Find where the given text appears and provide that cell's center as [x, y] coordinate. 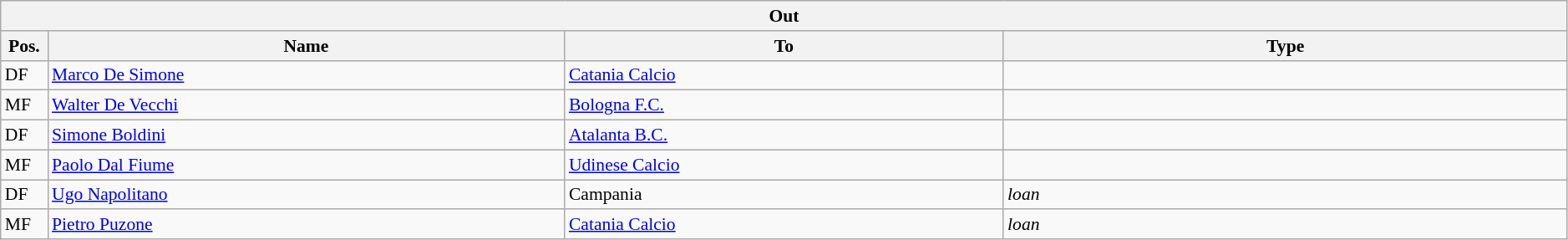
Pietro Puzone [306, 225]
Campania [784, 195]
Udinese Calcio [784, 165]
Walter De Vecchi [306, 105]
Name [306, 46]
Marco De Simone [306, 75]
Atalanta B.C. [784, 135]
Type [1285, 46]
To [784, 46]
Ugo Napolitano [306, 195]
Paolo Dal Fiume [306, 165]
Bologna F.C. [784, 105]
Pos. [24, 46]
Out [784, 16]
Simone Boldini [306, 135]
